Search for the cell housing the specified text and yield its (X, Y) center coordinate. 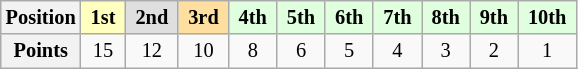
8 (253, 51)
10 (203, 51)
1st (104, 17)
1 (547, 51)
7th (397, 17)
Position (41, 17)
8th (446, 17)
2 (494, 51)
4th (253, 17)
12 (152, 51)
5th (301, 17)
9th (494, 17)
2nd (152, 17)
10th (547, 17)
3rd (203, 17)
4 (397, 51)
15 (104, 51)
5 (349, 51)
6 (301, 51)
6th (349, 17)
3 (446, 51)
Points (41, 51)
